For the text-containing cell, return its midpoint in (x, y) coordinate format. 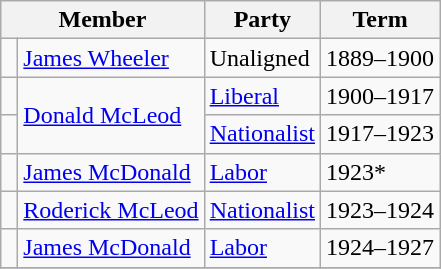
James Wheeler (111, 58)
1924–1927 (380, 248)
1917–1923 (380, 134)
Roderick McLeod (111, 210)
1889–1900 (380, 58)
Member (102, 20)
Term (380, 20)
Donald McLeod (111, 115)
1923* (380, 172)
1900–1917 (380, 96)
Party (262, 20)
Unaligned (262, 58)
Liberal (262, 96)
1923–1924 (380, 210)
